Pinpoint the cell where the given text exists, returning its (X, Y) midpoint coordinate. 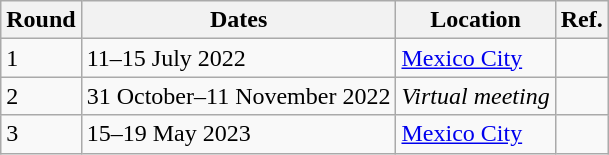
1 (41, 58)
31 October–11 November 2022 (238, 96)
Dates (238, 20)
11–15 July 2022 (238, 58)
Ref. (582, 20)
3 (41, 134)
Round (41, 20)
2 (41, 96)
15–19 May 2023 (238, 134)
Virtual meeting (476, 96)
Location (476, 20)
